Detect which cell encompasses the target text, then output its (X, Y) center coordinate. 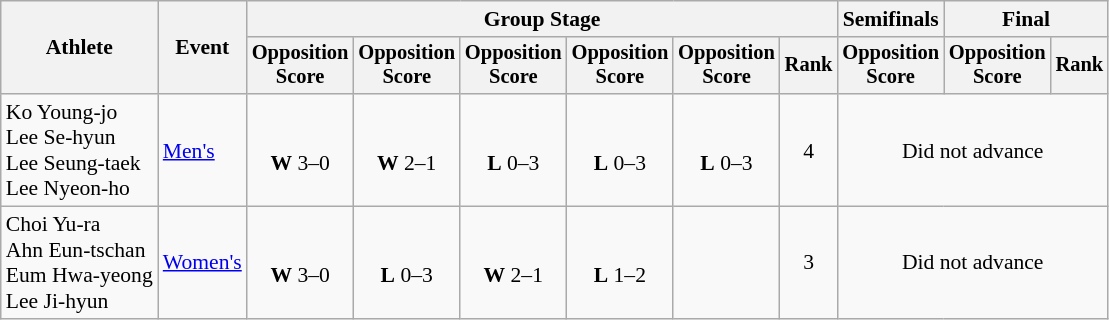
Men's (202, 150)
3 (809, 263)
Ko Young-joLee Se-hyunLee Seung-taekLee Nyeon-ho (80, 150)
L 1–2 (620, 263)
Women's (202, 263)
Event (202, 48)
Semifinals (890, 19)
Athlete (80, 48)
4 (809, 150)
Final (1026, 19)
Group Stage (542, 19)
Choi Yu-raAhn Eun-tschanEum Hwa-yeongLee Ji-hyun (80, 263)
